Extract the (x, y) coordinate from the center of the cell holding the provided text.  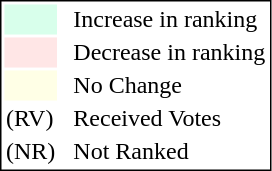
Increase in ranking (170, 19)
Decrease in ranking (170, 53)
No Change (170, 85)
(NR) (30, 151)
Received Votes (170, 119)
(RV) (30, 119)
Not Ranked (170, 151)
